Search for the cell housing the specified text and yield its (X, Y) center coordinate. 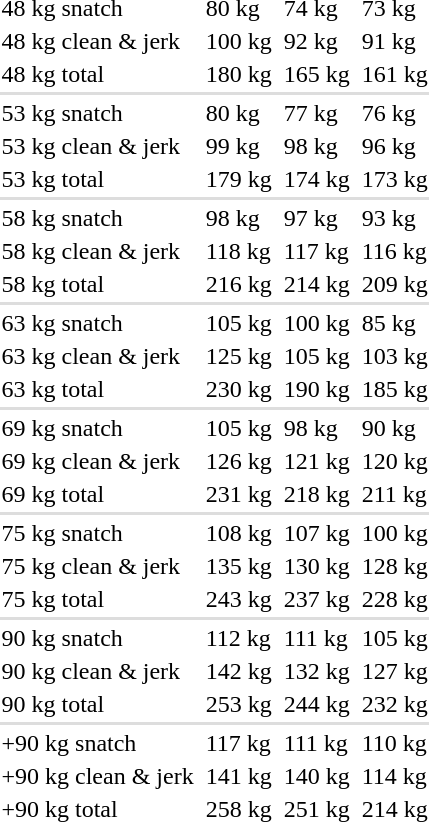
211 kg (394, 494)
69 kg snatch (98, 428)
180 kg (238, 74)
118 kg (238, 251)
48 kg clean & jerk (98, 41)
165 kg (316, 74)
85 kg (394, 323)
125 kg (238, 356)
173 kg (394, 179)
228 kg (394, 599)
75 kg clean & jerk (98, 566)
230 kg (238, 389)
243 kg (238, 599)
142 kg (238, 671)
237 kg (316, 599)
174 kg (316, 179)
+90 kg snatch (98, 743)
63 kg snatch (98, 323)
90 kg snatch (98, 638)
77 kg (316, 113)
48 kg total (98, 74)
76 kg (394, 113)
232 kg (394, 704)
110 kg (394, 743)
75 kg total (98, 599)
185 kg (394, 389)
128 kg (394, 566)
99 kg (238, 146)
75 kg snatch (98, 533)
90 kg (394, 428)
120 kg (394, 461)
69 kg clean & jerk (98, 461)
121 kg (316, 461)
253 kg (238, 704)
103 kg (394, 356)
127 kg (394, 671)
108 kg (238, 533)
126 kg (238, 461)
141 kg (238, 776)
90 kg total (98, 704)
80 kg (238, 113)
58 kg snatch (98, 218)
161 kg (394, 74)
53 kg clean & jerk (98, 146)
+90 kg clean & jerk (98, 776)
91 kg (394, 41)
90 kg clean & jerk (98, 671)
209 kg (394, 284)
97 kg (316, 218)
107 kg (316, 533)
135 kg (238, 566)
179 kg (238, 179)
140 kg (316, 776)
92 kg (316, 41)
63 kg clean & jerk (98, 356)
114 kg (394, 776)
218 kg (316, 494)
69 kg total (98, 494)
112 kg (238, 638)
93 kg (394, 218)
132 kg (316, 671)
53 kg snatch (98, 113)
53 kg total (98, 179)
58 kg total (98, 284)
244 kg (316, 704)
130 kg (316, 566)
96 kg (394, 146)
216 kg (238, 284)
190 kg (316, 389)
214 kg (316, 284)
63 kg total (98, 389)
231 kg (238, 494)
58 kg clean & jerk (98, 251)
116 kg (394, 251)
